Locate the cell with the specified text and output its [x, y] center coordinate. 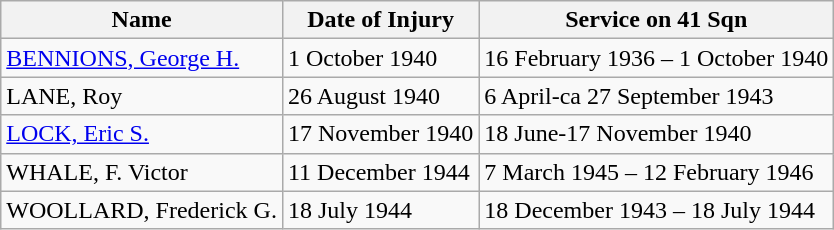
WOOLLARD, Frederick G. [142, 210]
26 August 1940 [380, 96]
17 November 1940 [380, 134]
Service on 41 Sqn [656, 20]
18 June-17 November 1940 [656, 134]
LOCK, Eric S. [142, 134]
Date of Injury [380, 20]
LANE, Roy [142, 96]
WHALE, F. Victor [142, 172]
1 October 1940 [380, 58]
18 December 1943 – 18 July 1944 [656, 210]
7 March 1945 – 12 February 1946 [656, 172]
18 July 1944 [380, 210]
Name [142, 20]
16 February 1936 – 1 October 1940 [656, 58]
BENNIONS, George H. [142, 58]
11 December 1944 [380, 172]
6 April-ca 27 September 1943 [656, 96]
